Detect which cell encompasses the target text, then output its (x, y) center coordinate. 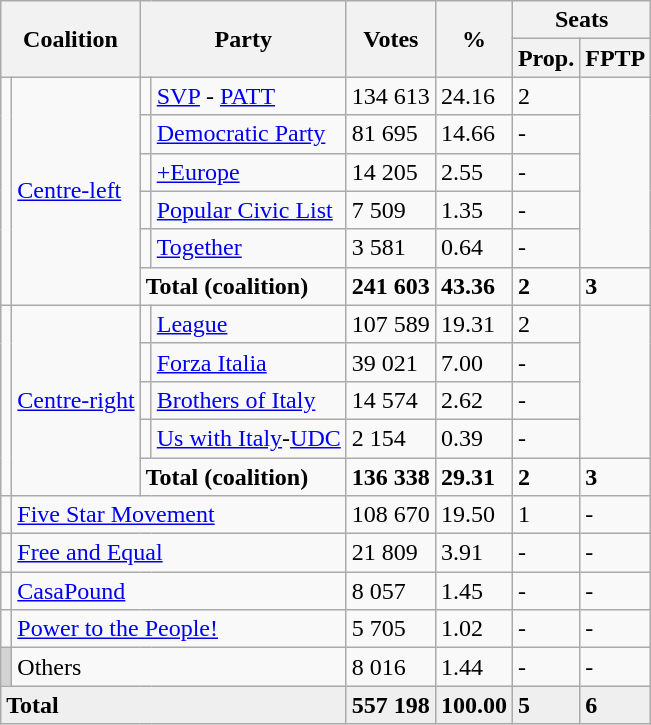
43.36 (474, 286)
Democratic Party (248, 134)
+Europe (248, 172)
1.02 (474, 629)
CasaPound (179, 591)
81 695 (390, 134)
0.39 (474, 438)
Centre-left (76, 191)
Centre-right (76, 400)
107 589 (390, 324)
1.44 (474, 667)
Forza Italia (248, 362)
Brothers of Italy (248, 400)
3 581 (390, 248)
5 (546, 705)
Seats (581, 20)
1.45 (474, 591)
19.50 (474, 515)
Five Star Movement (179, 515)
0.64 (474, 248)
108 670 (390, 515)
19.31 (474, 324)
Free and Equal (179, 553)
Votes (390, 39)
FPTP (616, 58)
Power to the People! (179, 629)
Total (174, 705)
2 154 (390, 438)
29.31 (474, 477)
8 016 (390, 667)
% (474, 39)
100.00 (474, 705)
14 205 (390, 172)
134 613 (390, 96)
14.66 (474, 134)
2.62 (474, 400)
7.00 (474, 362)
2.55 (474, 172)
Us with Italy-UDC (248, 438)
Prop. (546, 58)
Popular Civic List (248, 210)
League (248, 324)
5 705 (390, 629)
Party (243, 39)
21 809 (390, 553)
8 057 (390, 591)
1 (546, 515)
24.16 (474, 96)
Together (248, 248)
3.91 (474, 553)
14 574 (390, 400)
6 (616, 705)
7 509 (390, 210)
39 021 (390, 362)
1.35 (474, 210)
Others (179, 667)
SVP - PATT (248, 96)
136 338 (390, 477)
557 198 (390, 705)
Coalition (70, 39)
241 603 (390, 286)
